Pinpoint the cell where the given text exists, returning its [x, y] midpoint coordinate. 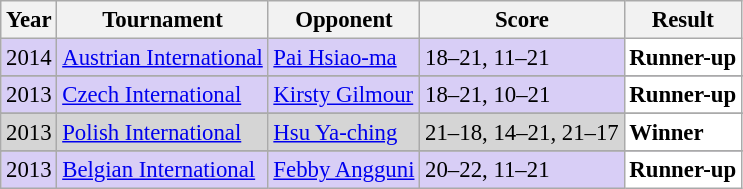
Opponent [344, 20]
Austrian International [162, 58]
Febby Angguni [344, 170]
Score [522, 20]
Tournament [162, 20]
Hsu Ya-ching [344, 133]
Year [29, 20]
Polish International [162, 133]
18–21, 10–21 [522, 95]
Belgian International [162, 170]
18–21, 11–21 [522, 58]
Czech International [162, 95]
2014 [29, 58]
Pai Hsiao-ma [344, 58]
20–22, 11–21 [522, 170]
21–18, 14–21, 21–17 [522, 133]
Winner [682, 133]
Kirsty Gilmour [344, 95]
Result [682, 20]
